Provide the (x, y) coordinate of the cell's center where the given text is located.  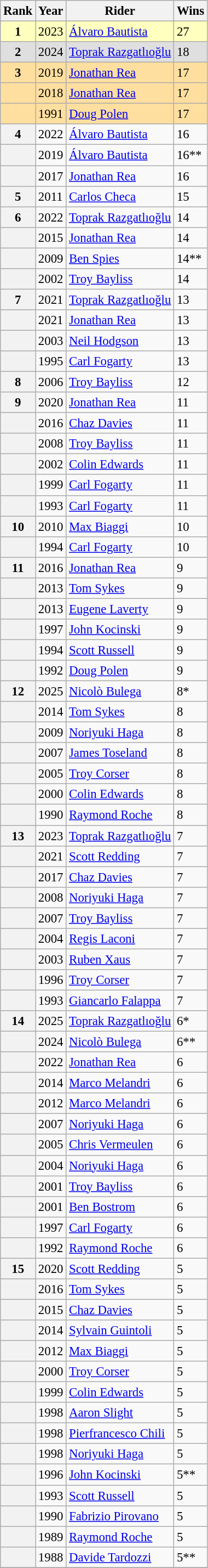
8* (190, 692)
2018 (51, 93)
Ben Spies (120, 258)
Rider (120, 11)
2011 (51, 196)
Carlos Checa (120, 196)
2006 (51, 382)
1995 (51, 361)
Ruben Xaus (120, 959)
4 (18, 134)
3 (18, 73)
14** (190, 258)
Year (51, 11)
Rank (18, 11)
6* (190, 1021)
Aaron Slight (120, 1413)
Fabrizio Pirovano (120, 1516)
Davide Tardozzi (120, 1557)
16** (190, 155)
1 (18, 32)
James Toseland (120, 753)
Wins (190, 11)
Regis Laconi (120, 939)
6** (190, 1042)
Pierfrancesco Chili (120, 1434)
27 (190, 32)
1989 (51, 1537)
Giancarlo Falappa (120, 1000)
Eugene Laverty (120, 609)
2 (18, 52)
2010 (51, 527)
Ben Bostrom (120, 1207)
1991 (51, 114)
Sylvain Guintoli (120, 1331)
Neil Hodgson (120, 341)
1988 (51, 1557)
Chris Vermeulen (120, 1145)
18 (190, 52)
